From the cell containing the given text, extract its center point as [x, y] coordinate. 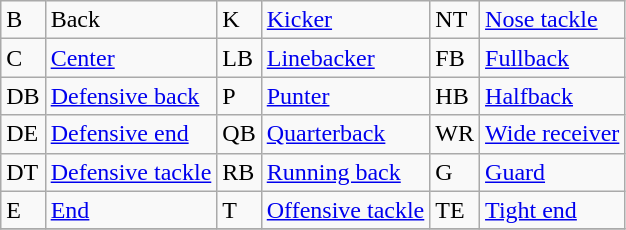
Punter [346, 96]
E [23, 210]
RB [239, 172]
DB [23, 96]
P [239, 96]
TE [455, 210]
WR [455, 134]
T [239, 210]
NT [455, 20]
K [239, 20]
Wide receiver [552, 134]
C [23, 58]
Linebacker [346, 58]
Kicker [346, 20]
End [131, 210]
Back [131, 20]
FB [455, 58]
QB [239, 134]
Tight end [552, 210]
Nose tackle [552, 20]
LB [239, 58]
Defensive end [131, 134]
Quarterback [346, 134]
Center [131, 58]
Fullback [552, 58]
B [23, 20]
Halfback [552, 96]
Defensive back [131, 96]
DE [23, 134]
Offensive tackle [346, 210]
G [455, 172]
Defensive tackle [131, 172]
Running back [346, 172]
Guard [552, 172]
DT [23, 172]
HB [455, 96]
